Provide the [x, y] coordinate of the cell's center where the given text is located.  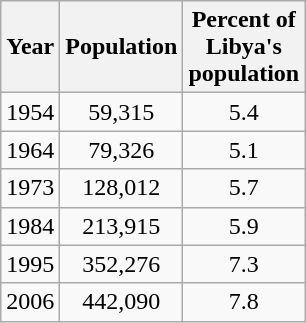
213,915 [122, 226]
5.7 [244, 188]
7.3 [244, 264]
1973 [30, 188]
352,276 [122, 264]
59,315 [122, 112]
128,012 [122, 188]
1954 [30, 112]
1964 [30, 150]
Population [122, 47]
2006 [30, 302]
1995 [30, 264]
5.9 [244, 226]
Year [30, 47]
5.4 [244, 112]
79,326 [122, 150]
7.8 [244, 302]
442,090 [122, 302]
Percent ofLibya'spopulation [244, 47]
5.1 [244, 150]
1984 [30, 226]
